Detect which cell encompasses the target text, then output its (x, y) center coordinate. 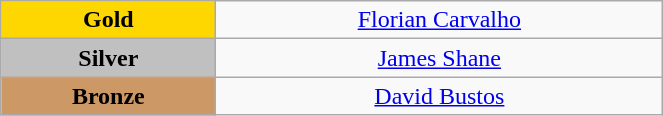
Florian Carvalho (440, 20)
James Shane (440, 58)
Silver (108, 58)
Bronze (108, 96)
Gold (108, 20)
David Bustos (440, 96)
